For the text-containing cell, return its midpoint in [x, y] coordinate format. 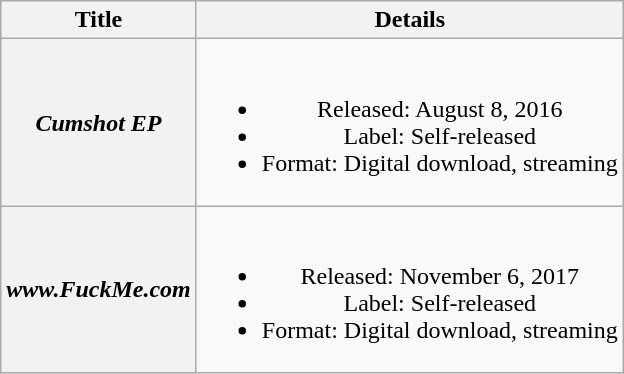
Title [99, 20]
Details [410, 20]
www.FuckMe.com [99, 290]
Released: August 8, 2016Label: Self-releasedFormat: Digital download, streaming [410, 122]
Cumshot EP [99, 122]
Released: November 6, 2017Label: Self-releasedFormat: Digital download, streaming [410, 290]
